From the cell containing the given text, extract its center point as (X, Y) coordinate. 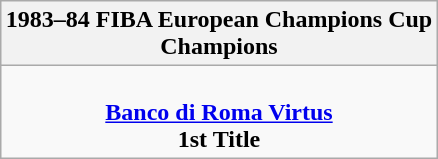
Banco di Roma Virtus 1st Title (218, 112)
1983–84 FIBA European Champions CupChampions (218, 34)
